Pinpoint the cell where the given text exists, returning its (x, y) midpoint coordinate. 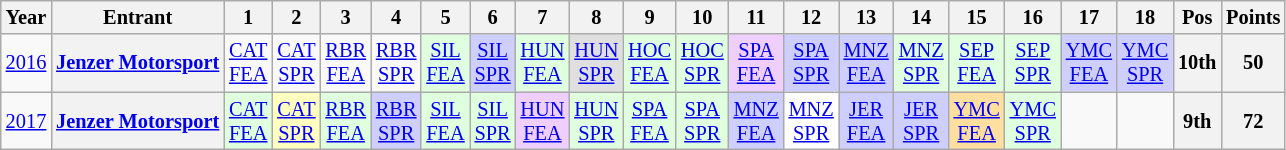
6 (493, 17)
Entrant (138, 17)
9 (650, 17)
18 (1145, 17)
JERSPR (922, 121)
15 (977, 17)
14 (922, 17)
10 (702, 17)
2 (296, 17)
8 (596, 17)
17 (1089, 17)
16 (1033, 17)
2017 (26, 121)
Pos (1197, 17)
7 (543, 17)
JERFEA (866, 121)
11 (756, 17)
SEPSPR (1033, 63)
72 (1253, 121)
5 (445, 17)
SEPFEA (977, 63)
50 (1253, 63)
10th (1197, 63)
Points (1253, 17)
4 (396, 17)
2016 (26, 63)
13 (866, 17)
HOCSPR (702, 63)
1 (248, 17)
12 (812, 17)
9th (1197, 121)
3 (345, 17)
Year (26, 17)
HOCFEA (650, 63)
